For the text-containing cell, return its midpoint in [x, y] coordinate format. 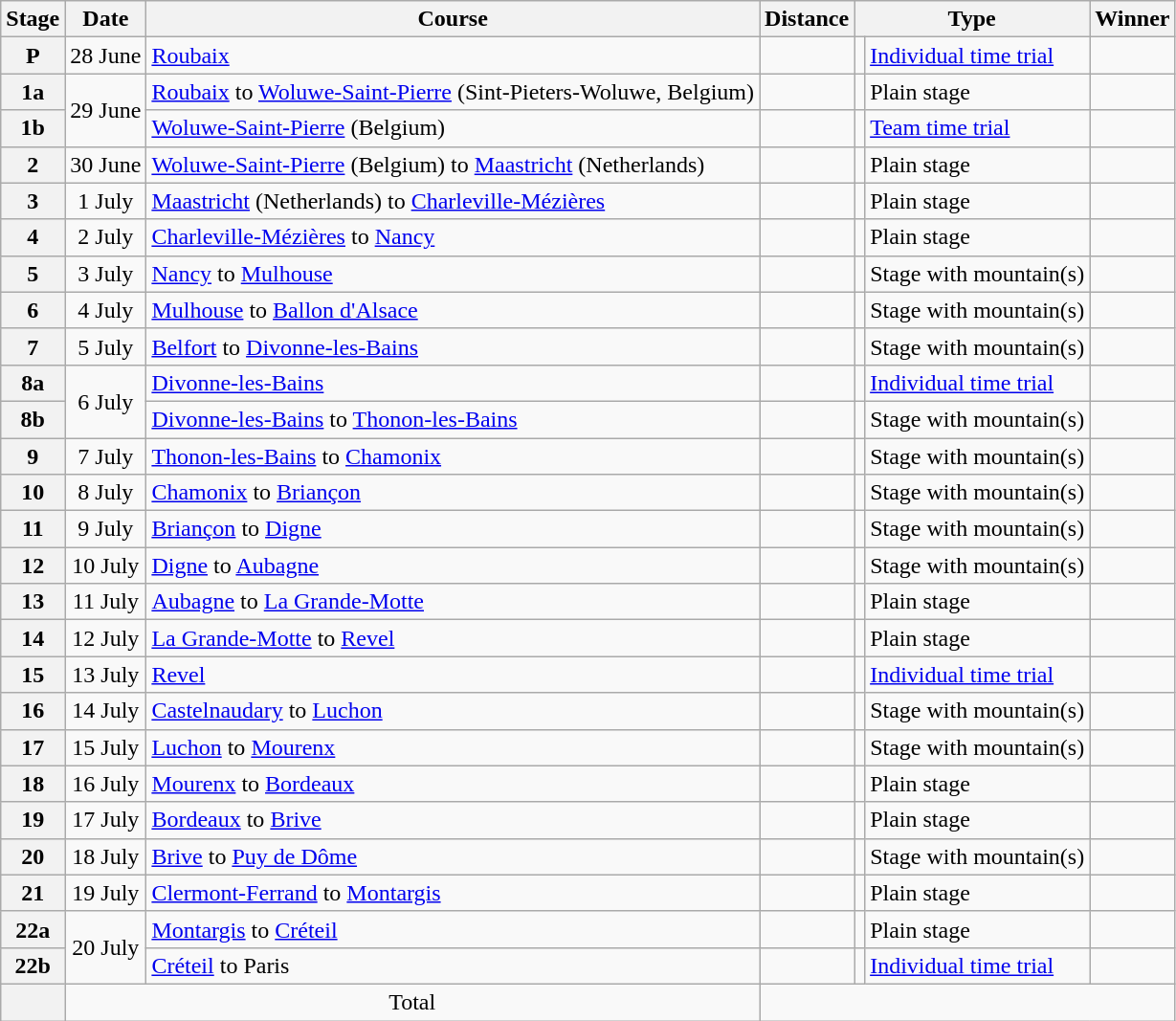
21 [33, 893]
14 July [105, 711]
Montargis to Créteil [454, 929]
3 [33, 201]
7 [33, 346]
9 [33, 456]
17 [33, 747]
1 July [105, 201]
1b [33, 128]
12 [33, 566]
9 July [105, 529]
Mourenx to Bordeaux [454, 784]
7 July [105, 456]
11 [33, 529]
20 [33, 856]
11 July [105, 602]
Briançon to Digne [454, 529]
18 July [105, 856]
20 July [105, 947]
6 [33, 310]
13 July [105, 675]
Digne to Aubagne [454, 566]
Divonne-les-Bains [454, 383]
4 July [105, 310]
28 June [105, 55]
13 [33, 602]
Roubaix [454, 55]
15 July [105, 747]
Clermont-Ferrand to Montargis [454, 893]
Stage [33, 19]
8a [33, 383]
Charleville-Mézières to Nancy [454, 237]
Revel [454, 675]
Belfort to Divonne-les-Bains [454, 346]
10 [33, 493]
La Grande-Motte to Revel [454, 638]
Type [972, 19]
8b [33, 419]
12 July [105, 638]
Créteil to Paris [454, 966]
Nancy to Mulhouse [454, 274]
Woluwe-Saint-Pierre (Belgium) to Maastricht (Netherlands) [454, 165]
P [33, 55]
Roubaix to Woluwe-Saint-Pierre (Sint-Pieters-Woluwe, Belgium) [454, 92]
14 [33, 638]
Winner [1133, 19]
Mulhouse to Ballon d'Alsace [454, 310]
1a [33, 92]
Distance [808, 19]
Woluwe-Saint-Pierre (Belgium) [454, 128]
16 [33, 711]
2 July [105, 237]
30 June [105, 165]
Castelnaudary to Luchon [454, 711]
22b [33, 966]
Chamonix to Briançon [454, 493]
Course [454, 19]
10 July [105, 566]
4 [33, 237]
19 July [105, 893]
8 July [105, 493]
16 July [105, 784]
Brive to Puy de Dôme [454, 856]
Luchon to Mourenx [454, 747]
Bordeaux to Brive [454, 820]
Divonne-les-Bains to Thonon-les-Bains [454, 419]
5 July [105, 346]
Maastricht (Netherlands) to Charleville-Mézières [454, 201]
15 [33, 675]
Total [412, 1002]
19 [33, 820]
6 July [105, 401]
Aubagne to La Grande-Motte [454, 602]
29 June [105, 110]
2 [33, 165]
5 [33, 274]
Thonon-les-Bains to Chamonix [454, 456]
17 July [105, 820]
3 July [105, 274]
22a [33, 929]
18 [33, 784]
Team time trial [978, 128]
Date [105, 19]
